Search for the cell housing the specified text and yield its (x, y) center coordinate. 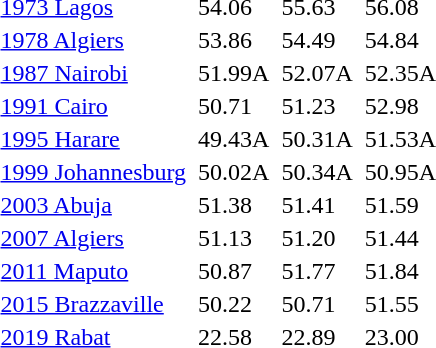
50.31A (317, 139)
50.22 (234, 304)
51.13 (234, 238)
54.49 (317, 40)
51.23 (317, 106)
51.77 (317, 271)
53.86 (234, 40)
49.43A (234, 139)
51.99A (234, 73)
50.34A (317, 172)
52.07A (317, 73)
50.87 (234, 271)
51.20 (317, 238)
50.02A (234, 172)
51.38 (234, 205)
51.41 (317, 205)
